Identify which cell holds the provided text, then report its [X, Y] central coordinate. 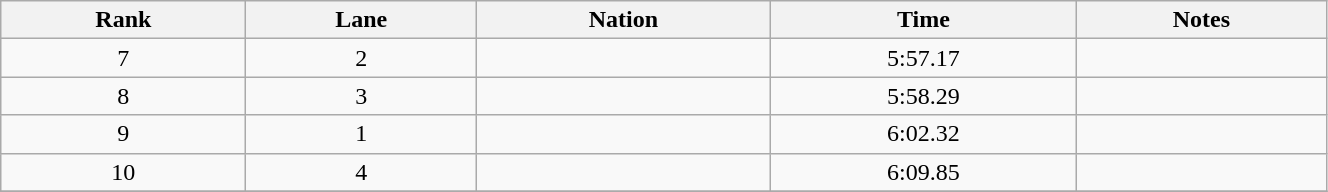
Time [923, 20]
5:57.17 [923, 58]
1 [362, 134]
Notes [1201, 20]
3 [362, 96]
7 [124, 58]
9 [124, 134]
6:02.32 [923, 134]
2 [362, 58]
6:09.85 [923, 172]
Rank [124, 20]
10 [124, 172]
4 [362, 172]
Lane [362, 20]
Nation [623, 20]
8 [124, 96]
5:58.29 [923, 96]
